Return the (x, y) coordinate for the center point of the cell that contains the specified text.  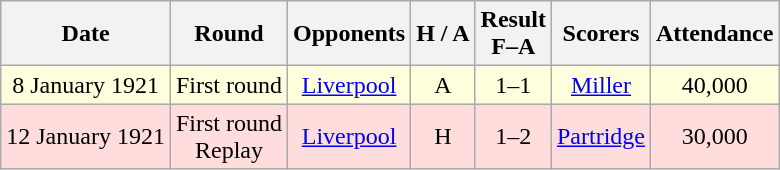
8 January 1921 (86, 85)
Scorers (600, 34)
First round (228, 85)
A (443, 85)
Opponents (350, 34)
H / A (443, 34)
1–1 (513, 85)
Round (228, 34)
12 January 1921 (86, 136)
Partridge (600, 136)
Date (86, 34)
30,000 (715, 136)
ResultF–A (513, 34)
First roundReplay (228, 136)
1–2 (513, 136)
40,000 (715, 85)
Attendance (715, 34)
Miller (600, 85)
H (443, 136)
